Detect which cell encompasses the target text, then output its (X, Y) center coordinate. 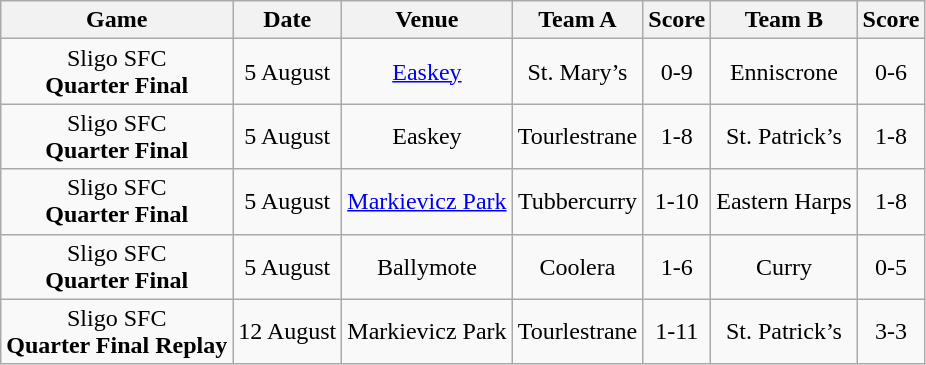
Sligo SFCQuarter Final Replay (117, 332)
Curry (784, 266)
12 August (288, 332)
Venue (427, 20)
Eastern Harps (784, 202)
St. Mary’s (578, 72)
Tubbercurry (578, 202)
1-11 (677, 332)
1-6 (677, 266)
0-9 (677, 72)
Game (117, 20)
0-6 (891, 72)
Coolera (578, 266)
Ballymote (427, 266)
Enniscrone (784, 72)
0-5 (891, 266)
Team A (578, 20)
3-3 (891, 332)
Team B (784, 20)
Date (288, 20)
1-10 (677, 202)
